Extract the [X, Y] coordinate from the center of the cell holding the provided text.  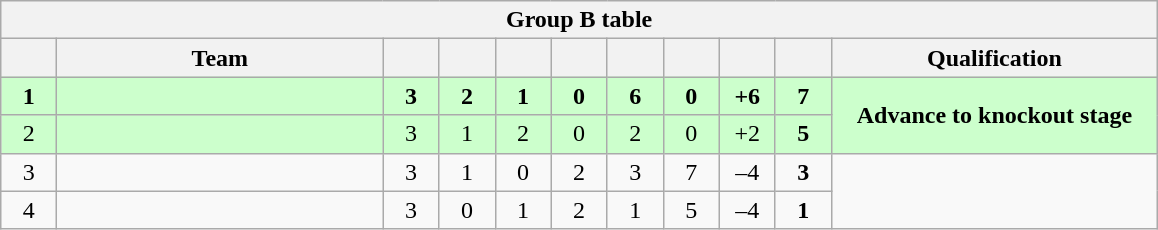
Team [220, 58]
6 [635, 96]
Qualification [994, 58]
Advance to knockout stage [994, 115]
4 [29, 210]
+6 [747, 96]
+2 [747, 134]
Group B table [580, 20]
